Return the (X, Y) coordinate for the center point of the cell that contains the specified text.  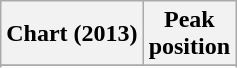
Chart (2013) (72, 34)
Peakposition (189, 34)
